Provide the (x, y) coordinate of the cell's center where the given text is located.  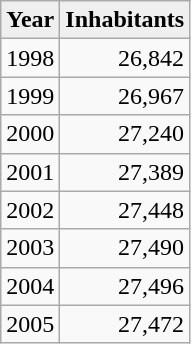
1999 (30, 96)
2002 (30, 210)
27,496 (125, 286)
2003 (30, 248)
26,967 (125, 96)
Year (30, 20)
27,240 (125, 134)
27,389 (125, 172)
1998 (30, 58)
Inhabitants (125, 20)
2001 (30, 172)
26,842 (125, 58)
2000 (30, 134)
27,490 (125, 248)
2004 (30, 286)
27,472 (125, 324)
27,448 (125, 210)
2005 (30, 324)
